Search for the cell housing the specified text and yield its [X, Y] center coordinate. 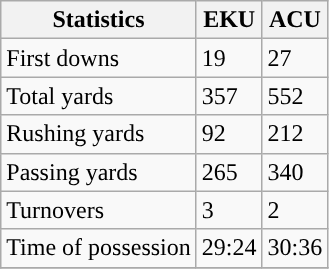
Turnovers [99, 210]
27 [295, 58]
19 [229, 58]
30:36 [295, 248]
2 [295, 210]
First downs [99, 58]
EKU [229, 20]
552 [295, 96]
Time of possession [99, 248]
29:24 [229, 248]
Passing yards [99, 172]
92 [229, 134]
ACU [295, 20]
3 [229, 210]
212 [295, 134]
Statistics [99, 20]
Rushing yards [99, 134]
265 [229, 172]
340 [295, 172]
357 [229, 96]
Total yards [99, 96]
